Extract the (X, Y) coordinate from the center of the cell holding the provided text.  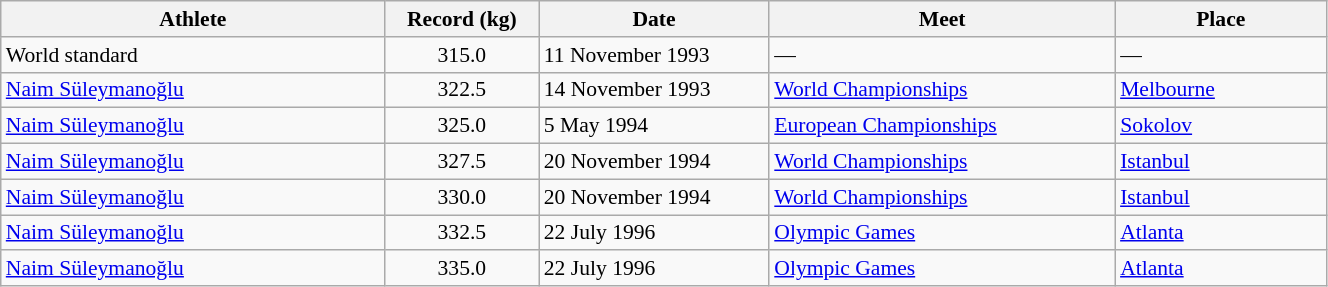
Date (654, 19)
327.5 (462, 162)
World standard (193, 55)
5 May 1994 (654, 126)
Meet (942, 19)
315.0 (462, 55)
322.5 (462, 90)
330.0 (462, 197)
Athlete (193, 19)
332.5 (462, 233)
14 November 1993 (654, 90)
Place (1220, 19)
335.0 (462, 269)
325.0 (462, 126)
Melbourne (1220, 90)
European Championships (942, 126)
Sokolov (1220, 126)
Record (kg) (462, 19)
11 November 1993 (654, 55)
